Locate the cell with the specified text and output its (x, y) center coordinate. 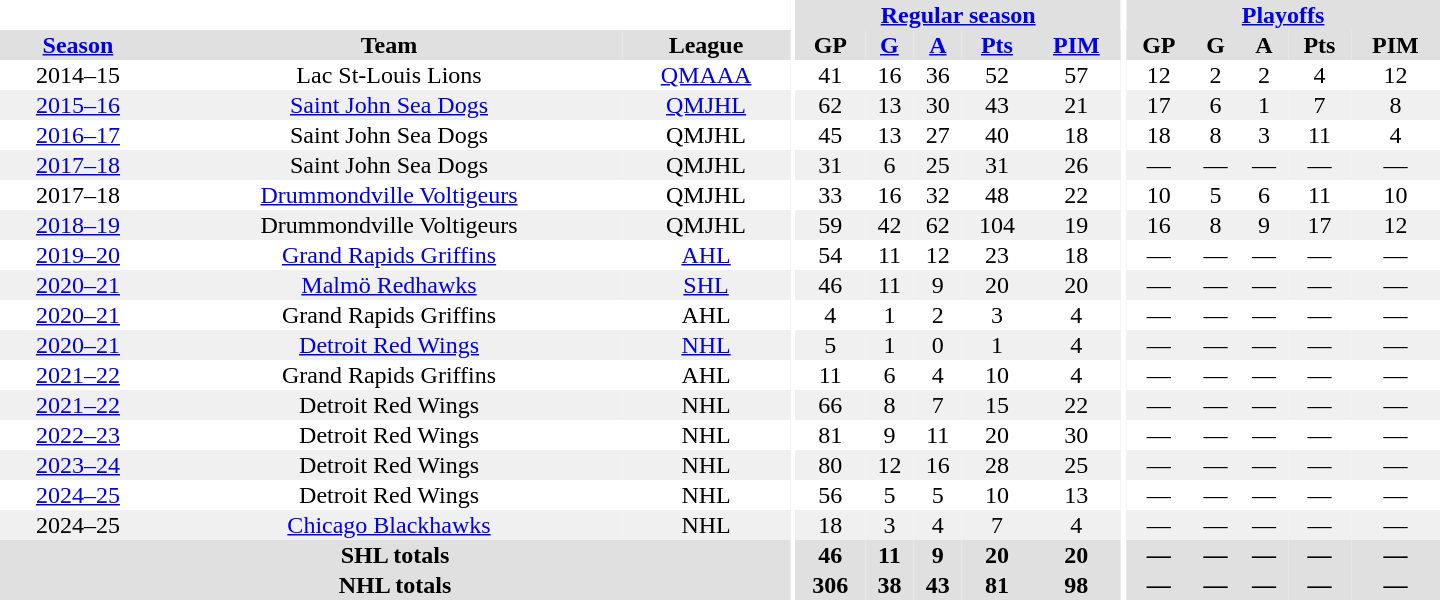
2019–20 (78, 255)
98 (1076, 585)
21 (1076, 105)
2015–16 (78, 105)
66 (830, 405)
Chicago Blackhawks (389, 525)
2016–17 (78, 135)
19 (1076, 225)
48 (997, 195)
Season (78, 45)
2018–19 (78, 225)
54 (830, 255)
27 (938, 135)
42 (889, 225)
59 (830, 225)
40 (997, 135)
36 (938, 75)
Regular season (958, 15)
NHL totals (395, 585)
33 (830, 195)
0 (938, 345)
SHL totals (395, 555)
28 (997, 465)
32 (938, 195)
23 (997, 255)
41 (830, 75)
15 (997, 405)
SHL (706, 285)
2014–15 (78, 75)
80 (830, 465)
League (706, 45)
38 (889, 585)
Malmö Redhawks (389, 285)
Playoffs (1283, 15)
26 (1076, 165)
56 (830, 495)
Lac St-Louis Lions (389, 75)
52 (997, 75)
2022–23 (78, 435)
45 (830, 135)
Team (389, 45)
QMAAA (706, 75)
2023–24 (78, 465)
57 (1076, 75)
104 (997, 225)
306 (830, 585)
